From the cell containing the given text, extract its center point as (X, Y) coordinate. 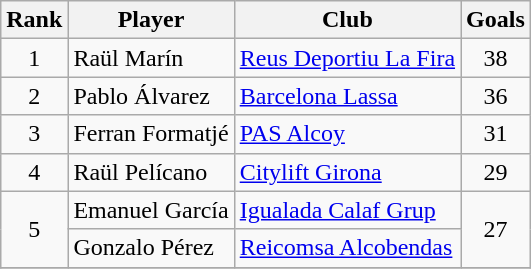
Gonzalo Pérez (151, 248)
29 (496, 172)
5 (34, 229)
Emanuel García (151, 210)
2 (34, 96)
38 (496, 58)
Barcelona Lassa (347, 96)
Rank (34, 20)
Reicomsa Alcobendas (347, 248)
Goals (496, 20)
27 (496, 229)
Reus Deportiu La Fira (347, 58)
Pablo Álvarez (151, 96)
Player (151, 20)
1 (34, 58)
36 (496, 96)
31 (496, 134)
Club (347, 20)
Ferran Formatjé (151, 134)
3 (34, 134)
PAS Alcoy (347, 134)
Citylift Girona (347, 172)
Raül Marín (151, 58)
4 (34, 172)
Igualada Calaf Grup (347, 210)
Raül Pelícano (151, 172)
